Return [X, Y] of the center of cell containing provided text 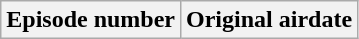
Original airdate [270, 20]
Episode number [91, 20]
